Detect which cell encompasses the target text, then output its (x, y) center coordinate. 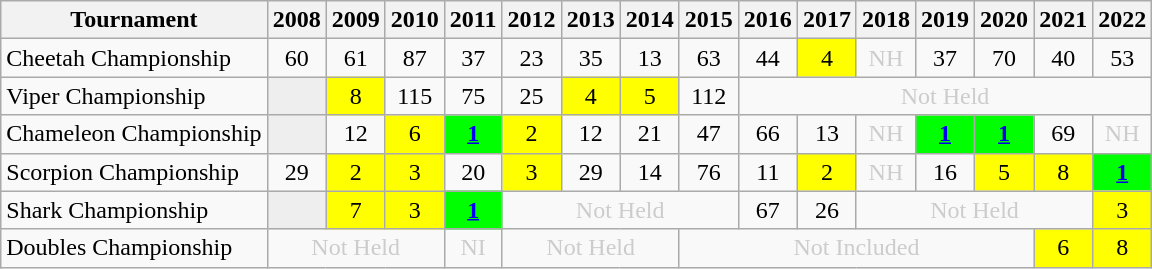
20 (473, 172)
2021 (1064, 20)
21 (650, 134)
87 (414, 58)
Not Included (856, 248)
66 (768, 134)
2014 (650, 20)
115 (414, 96)
60 (296, 58)
Scorpion Championship (134, 172)
76 (708, 172)
2012 (532, 20)
Cheetah Championship (134, 58)
2018 (886, 20)
25 (532, 96)
NI (473, 248)
35 (590, 58)
2010 (414, 20)
Doubles Championship (134, 248)
47 (708, 134)
44 (768, 58)
23 (532, 58)
Viper Championship (134, 96)
2013 (590, 20)
2008 (296, 20)
61 (356, 58)
67 (768, 210)
2019 (944, 20)
Chameleon Championship (134, 134)
2016 (768, 20)
14 (650, 172)
2009 (356, 20)
2011 (473, 20)
53 (1122, 58)
2015 (708, 20)
63 (708, 58)
11 (768, 172)
16 (944, 172)
2020 (1004, 20)
Tournament (134, 20)
7 (356, 210)
112 (708, 96)
Shark Championship (134, 210)
40 (1064, 58)
2017 (826, 20)
69 (1064, 134)
2022 (1122, 20)
75 (473, 96)
70 (1004, 58)
26 (826, 210)
